Find where the given text appears and provide that cell's center as [x, y] coordinate. 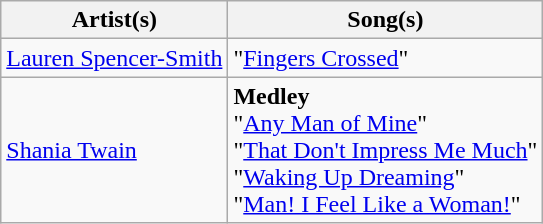
Lauren Spencer-Smith [114, 58]
Medley"Any Man of Mine""That Don't Impress Me Much""Waking Up Dreaming""Man! I Feel Like a Woman!" [386, 150]
Song(s) [386, 20]
Shania Twain [114, 150]
Artist(s) [114, 20]
"Fingers Crossed" [386, 58]
